Find where the given text appears and provide that cell's center as (X, Y) coordinate. 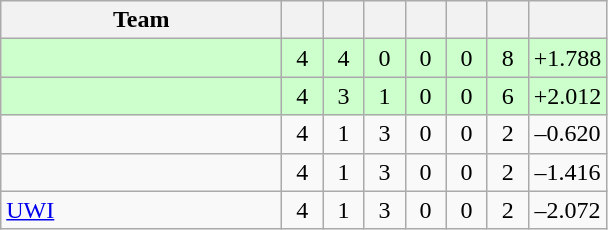
+2.012 (568, 96)
UWI (142, 210)
Team (142, 20)
6 (508, 96)
–2.072 (568, 210)
–0.620 (568, 134)
8 (508, 58)
–1.416 (568, 172)
+1.788 (568, 58)
